Return the [x, y] coordinate for the center point of the cell that contains the specified text.  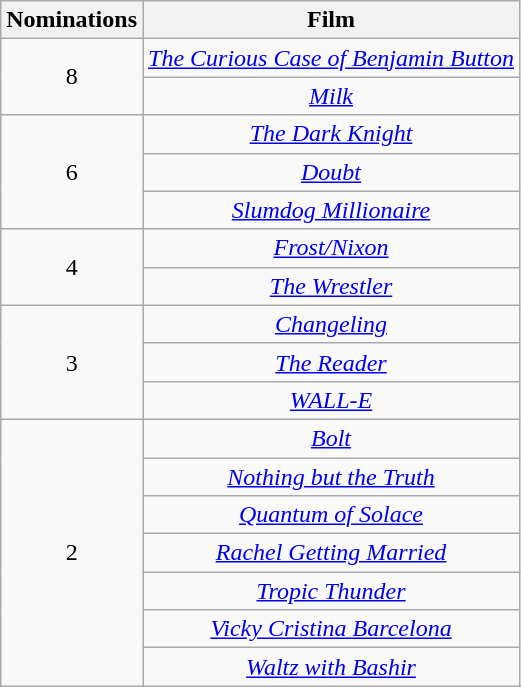
Vicky Cristina Barcelona [330, 629]
Frost/Nixon [330, 248]
3 [72, 362]
Milk [330, 96]
The Wrestler [330, 286]
The Reader [330, 362]
Quantum of Solace [330, 515]
WALL-E [330, 400]
Film [330, 20]
Slumdog Millionaire [330, 210]
The Dark Knight [330, 134]
Rachel Getting Married [330, 553]
8 [72, 77]
Waltz with Bashir [330, 667]
Bolt [330, 438]
Doubt [330, 172]
6 [72, 172]
Tropic Thunder [330, 591]
2 [72, 552]
Nothing but the Truth [330, 477]
Changeling [330, 324]
4 [72, 267]
Nominations [72, 20]
The Curious Case of Benjamin Button [330, 58]
